Scan for the cell matching the given text and deliver its [x, y] coordinate at center. 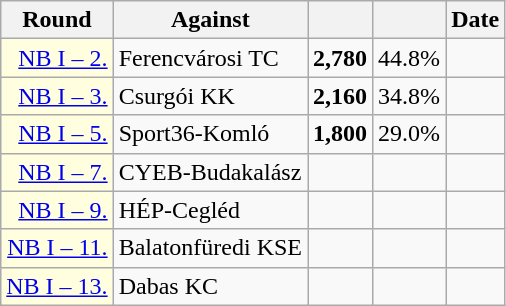
HÉP-Cegléd [210, 210]
Csurgói KK [210, 96]
29.0% [410, 134]
Round [57, 20]
NB I – 11. [57, 248]
Against [210, 20]
NB I – 2. [57, 58]
NB I – 9. [57, 210]
Balatonfüredi KSE [210, 248]
34.8% [410, 96]
NB I – 3. [57, 96]
44.8% [410, 58]
2,160 [340, 96]
CYEB-Budakalász [210, 172]
Ferencvárosi TC [210, 58]
NB I – 7. [57, 172]
NB I – 5. [57, 134]
Date [476, 20]
1,800 [340, 134]
2,780 [340, 58]
NB I – 13. [57, 286]
Sport36-Komló [210, 134]
Dabas KC [210, 286]
